Pinpoint the cell where the given text exists, returning its (x, y) midpoint coordinate. 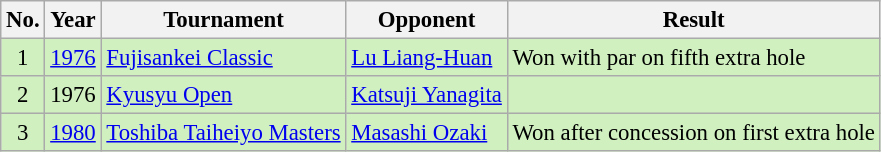
Kyusyu Open (224, 95)
Toshiba Taiheiyo Masters (224, 133)
Won with par on fifth extra hole (694, 58)
Lu Liang-Huan (426, 58)
Masashi Ozaki (426, 133)
Katsuji Yanagita (426, 95)
Opponent (426, 20)
Fujisankei Classic (224, 58)
Tournament (224, 20)
Result (694, 20)
2 (23, 95)
1980 (73, 133)
3 (23, 133)
No. (23, 20)
Year (73, 20)
1 (23, 58)
Won after concession on first extra hole (694, 133)
